Detect which cell encompasses the target text, then output its [x, y] center coordinate. 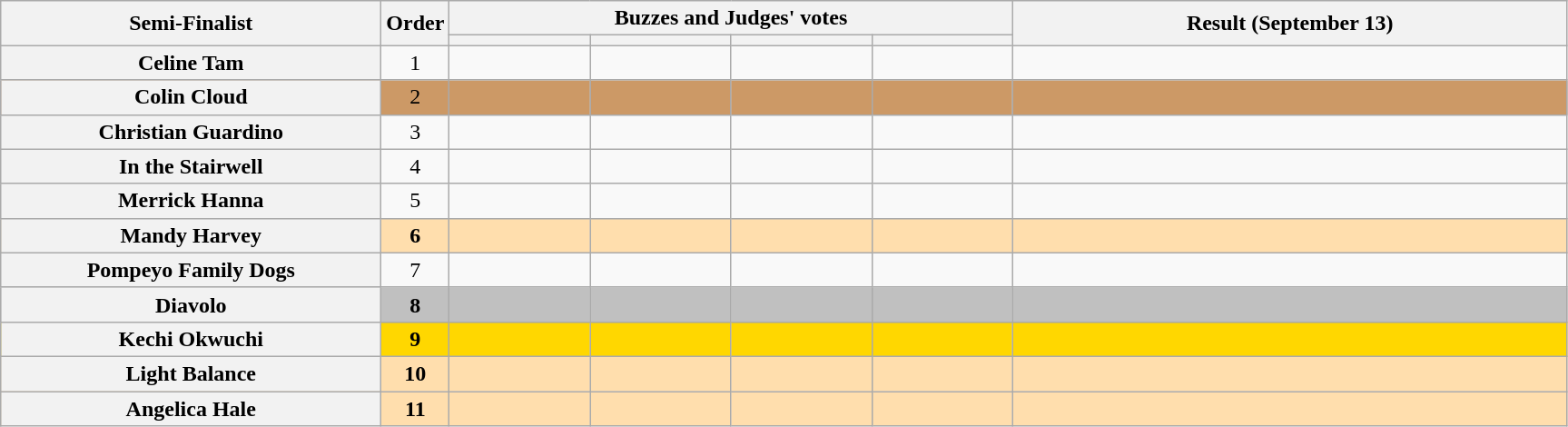
Christian Guardino [191, 132]
6 [416, 235]
4 [416, 166]
10 [416, 373]
Kechi Okwuchi [191, 339]
1 [416, 63]
Semi-Finalist [191, 24]
Pompeyo Family Dogs [191, 270]
Order [416, 24]
Light Balance [191, 373]
2 [416, 97]
Angelica Hale [191, 408]
9 [416, 339]
3 [416, 132]
8 [416, 304]
Celine Tam [191, 63]
Merrick Hanna [191, 201]
Result (September 13) [1289, 24]
Diavolo [191, 304]
Mandy Harvey [191, 235]
In the Stairwell [191, 166]
Buzzes and Judges' votes [731, 18]
Colin Cloud [191, 97]
7 [416, 270]
5 [416, 201]
11 [416, 408]
